Search for the cell housing the specified text and yield its [x, y] center coordinate. 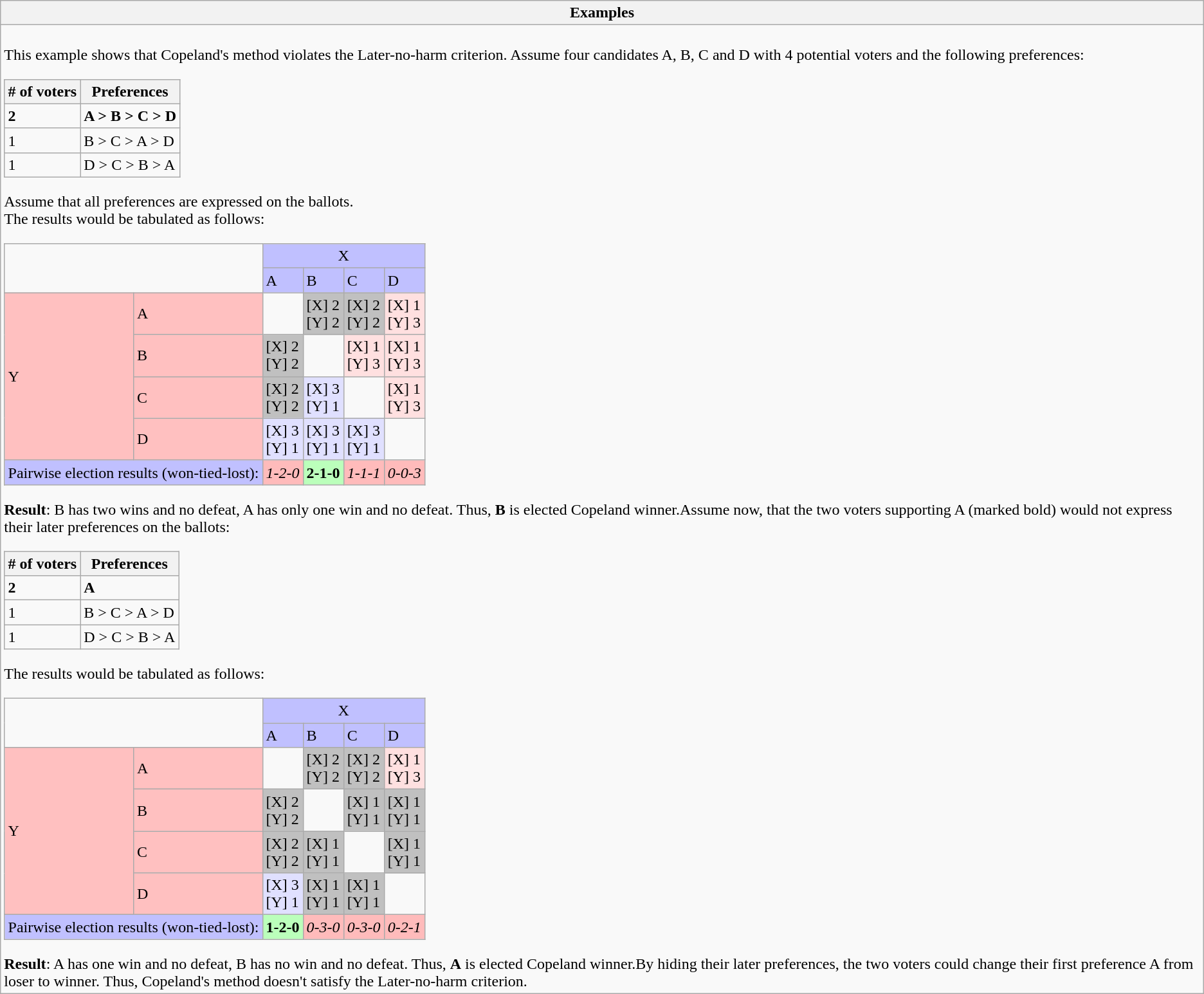
0-2-1 [404, 927]
Examples [602, 13]
1-1-1 [364, 472]
0-0-3 [404, 472]
A > B > C > D [130, 116]
2-1-0 [323, 472]
